Locate the cell with the specified text and output its [X, Y] center coordinate. 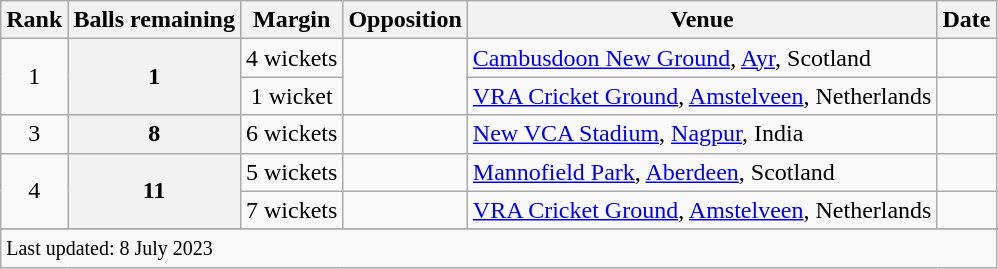
6 wickets [291, 134]
Venue [702, 20]
Margin [291, 20]
1 wicket [291, 96]
11 [154, 191]
New VCA Stadium, Nagpur, India [702, 134]
Mannofield Park, Aberdeen, Scotland [702, 172]
8 [154, 134]
4 [34, 191]
5 wickets [291, 172]
4 wickets [291, 58]
7 wickets [291, 210]
3 [34, 134]
Balls remaining [154, 20]
Rank [34, 20]
Last updated: 8 July 2023 [498, 248]
Date [966, 20]
Cambusdoon New Ground, Ayr, Scotland [702, 58]
Opposition [405, 20]
